Pinpoint the cell where the given text exists, returning its [X, Y] midpoint coordinate. 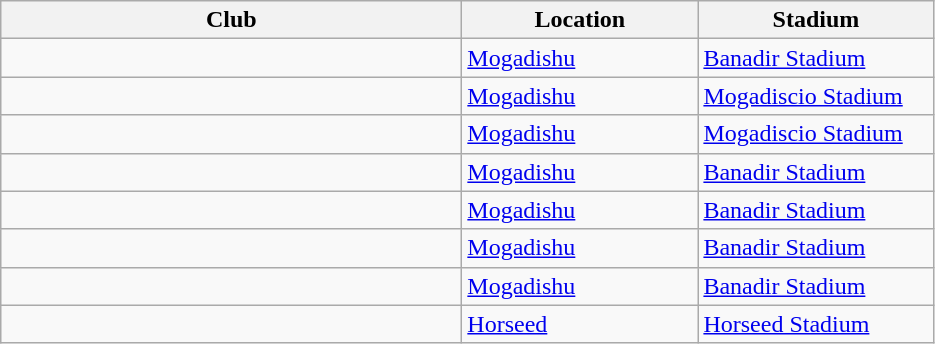
Horseed [580, 324]
Club [232, 20]
Stadium [816, 20]
Horseed Stadium [816, 324]
Location [580, 20]
